From the cell containing the given text, extract its center point as [x, y] coordinate. 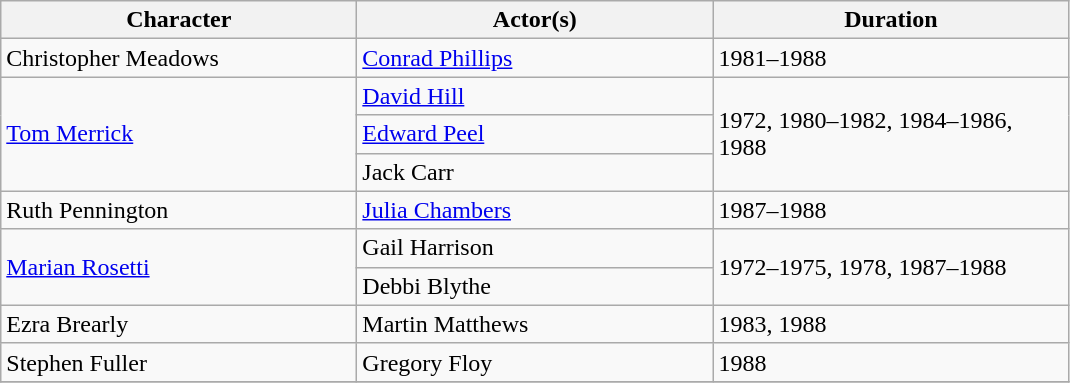
Christopher Meadows [179, 58]
Debbi Blythe [535, 286]
Ezra Brearly [179, 324]
Julia Chambers [535, 210]
Edward Peel [535, 134]
Duration [891, 20]
Tom Merrick [179, 134]
David Hill [535, 96]
Character [179, 20]
1972, 1980–1982, 1984–1986, 1988 [891, 134]
Gregory Floy [535, 362]
Jack Carr [535, 172]
Ruth Pennington [179, 210]
Martin Matthews [535, 324]
1981–1988 [891, 58]
1983, 1988 [891, 324]
1988 [891, 362]
Stephen Fuller [179, 362]
1987–1988 [891, 210]
Marian Rosetti [179, 267]
Actor(s) [535, 20]
Gail Harrison [535, 248]
Conrad Phillips [535, 58]
1972–1975, 1978, 1987–1988 [891, 267]
